Return [x, y] of the center of cell containing provided text 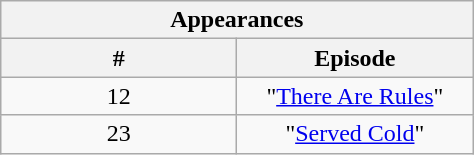
"Served Cold" [355, 134]
12 [119, 96]
"There Are Rules" [355, 96]
# [119, 58]
Episode [355, 58]
23 [119, 134]
Appearances [237, 20]
